Search for the cell housing the specified text and yield its (X, Y) center coordinate. 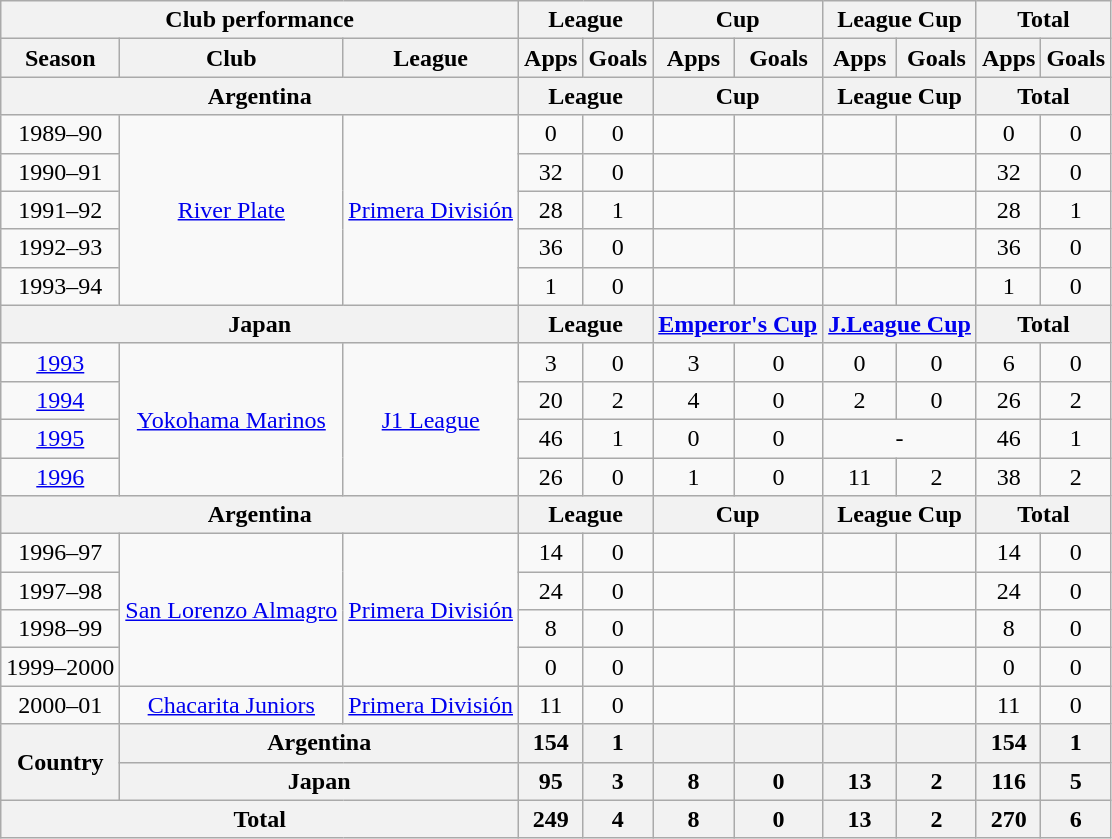
- (900, 438)
Club performance (260, 20)
1992–93 (60, 248)
1998–99 (60, 629)
38 (1008, 477)
249 (551, 819)
270 (1008, 819)
5 (1076, 781)
Season (60, 58)
2000–01 (60, 705)
River Plate (232, 210)
1995 (60, 438)
1991–92 (60, 210)
J.League Cup (900, 324)
1993 (60, 362)
Yokohama Marinos (232, 419)
Emperor's Cup (738, 324)
1997–98 (60, 591)
Club (232, 58)
San Lorenzo Almagro (232, 610)
95 (551, 781)
1996 (60, 477)
Country (60, 762)
1989–90 (60, 134)
1999–2000 (60, 667)
Chacarita Juniors (232, 705)
1994 (60, 400)
J1 League (431, 419)
1996–97 (60, 553)
1990–91 (60, 172)
116 (1008, 781)
1993–94 (60, 286)
20 (551, 400)
